Find where the given text appears and provide that cell's center as [x, y] coordinate. 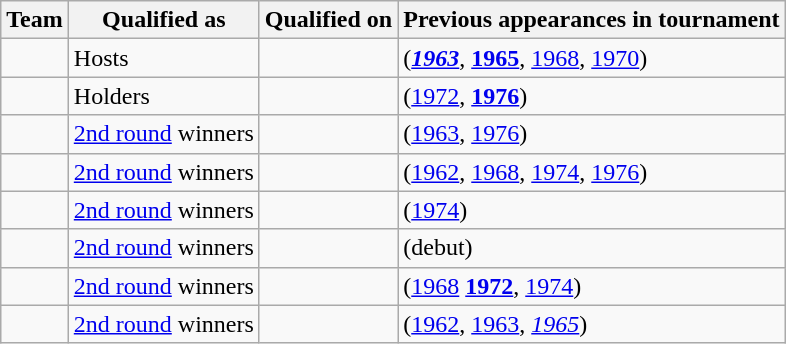
(1974) [592, 210]
Hosts [164, 58]
Qualified as [164, 20]
(1963, 1976) [592, 134]
(1963, 1965, 1968, 1970) [592, 58]
Qualified on [328, 20]
Holders [164, 96]
Previous appearances in tournament [592, 20]
(1962, 1963, 1965) [592, 324]
(1962, 1968, 1974, 1976) [592, 172]
(1968 1972, 1974) [592, 286]
(1972, 1976) [592, 96]
Team [35, 20]
(debut) [592, 248]
